Provide the (x, y) coordinate of the cell's center where the given text is located.  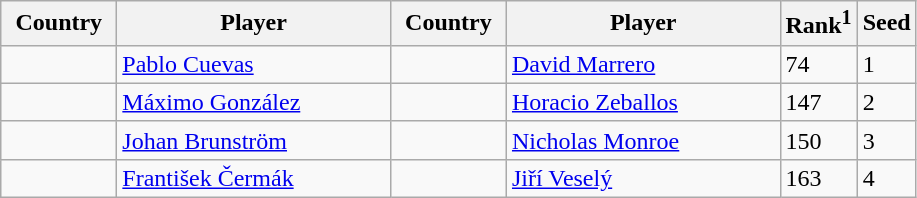
Rank1 (818, 24)
163 (818, 178)
3 (886, 140)
2 (886, 102)
František Čermák (254, 178)
1 (886, 64)
Seed (886, 24)
David Marrero (643, 64)
Johan Brunström (254, 140)
Pablo Cuevas (254, 64)
4 (886, 178)
Jiří Veselý (643, 178)
74 (818, 64)
Horacio Zeballos (643, 102)
Nicholas Monroe (643, 140)
150 (818, 140)
147 (818, 102)
Máximo González (254, 102)
